Provide the (x, y) coordinate of the cell's center where the given text is located.  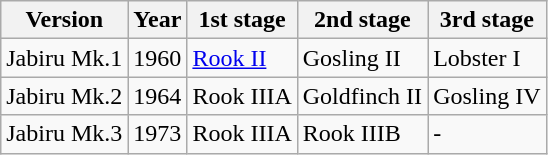
Lobster I (487, 58)
Jabiru Mk.2 (64, 96)
Rook II (242, 58)
Year (158, 20)
Jabiru Mk.1 (64, 58)
Version (64, 20)
Rook IIIB (362, 134)
2nd stage (362, 20)
3rd stage (487, 20)
- (487, 134)
1964 (158, 96)
1960 (158, 58)
1973 (158, 134)
1st stage (242, 20)
Gosling II (362, 58)
Gosling IV (487, 96)
Goldfinch II (362, 96)
Jabiru Mk.3 (64, 134)
